From the cell containing the given text, extract its center point as (x, y) coordinate. 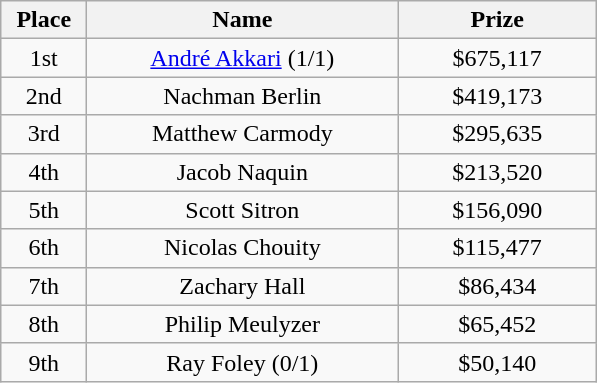
2nd (44, 96)
Nachman Berlin (242, 96)
$213,520 (498, 172)
6th (44, 248)
3rd (44, 134)
Matthew Carmody (242, 134)
$419,173 (498, 96)
4th (44, 172)
$50,140 (498, 362)
$675,117 (498, 58)
7th (44, 286)
Nicolas Chouity (242, 248)
8th (44, 324)
$115,477 (498, 248)
Place (44, 20)
$295,635 (498, 134)
$156,090 (498, 210)
$65,452 (498, 324)
Jacob Naquin (242, 172)
Name (242, 20)
1st (44, 58)
$86,434 (498, 286)
9th (44, 362)
Philip Meulyzer (242, 324)
Scott Sitron (242, 210)
André Akkari (1/1) (242, 58)
Prize (498, 20)
5th (44, 210)
Ray Foley (0/1) (242, 362)
Zachary Hall (242, 286)
